Output the (X, Y) coordinate of the center of the cell containing the given text.  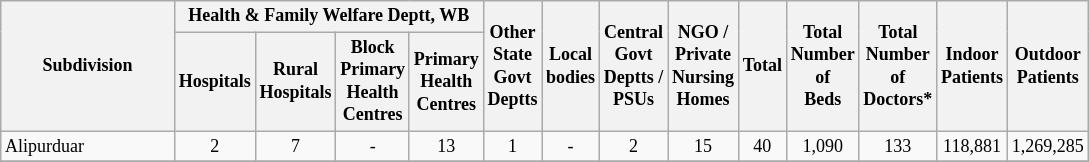
Alipurduar (88, 146)
Health & Family Welfare Deptt, WB (328, 16)
CentralGovtDeptts /PSUs (633, 66)
133 (898, 146)
PrimaryHealthCentres (446, 82)
Subdivision (88, 66)
OutdoorPatients (1048, 66)
1,090 (822, 146)
TotalNumberofDoctors* (898, 66)
OtherStateGovtDeptts (512, 66)
Total (762, 66)
IndoorPatients (972, 66)
TotalNumberofBeds (822, 66)
RuralHospitals (296, 82)
NGO /PrivateNursingHomes (704, 66)
7 (296, 146)
Hospitals (214, 82)
1 (512, 146)
118,881 (972, 146)
Localbodies (571, 66)
40 (762, 146)
1,269,285 (1048, 146)
13 (446, 146)
15 (704, 146)
BlockPrimaryHealthCentres (373, 82)
